For the text-containing cell, return its midpoint in [x, y] coordinate format. 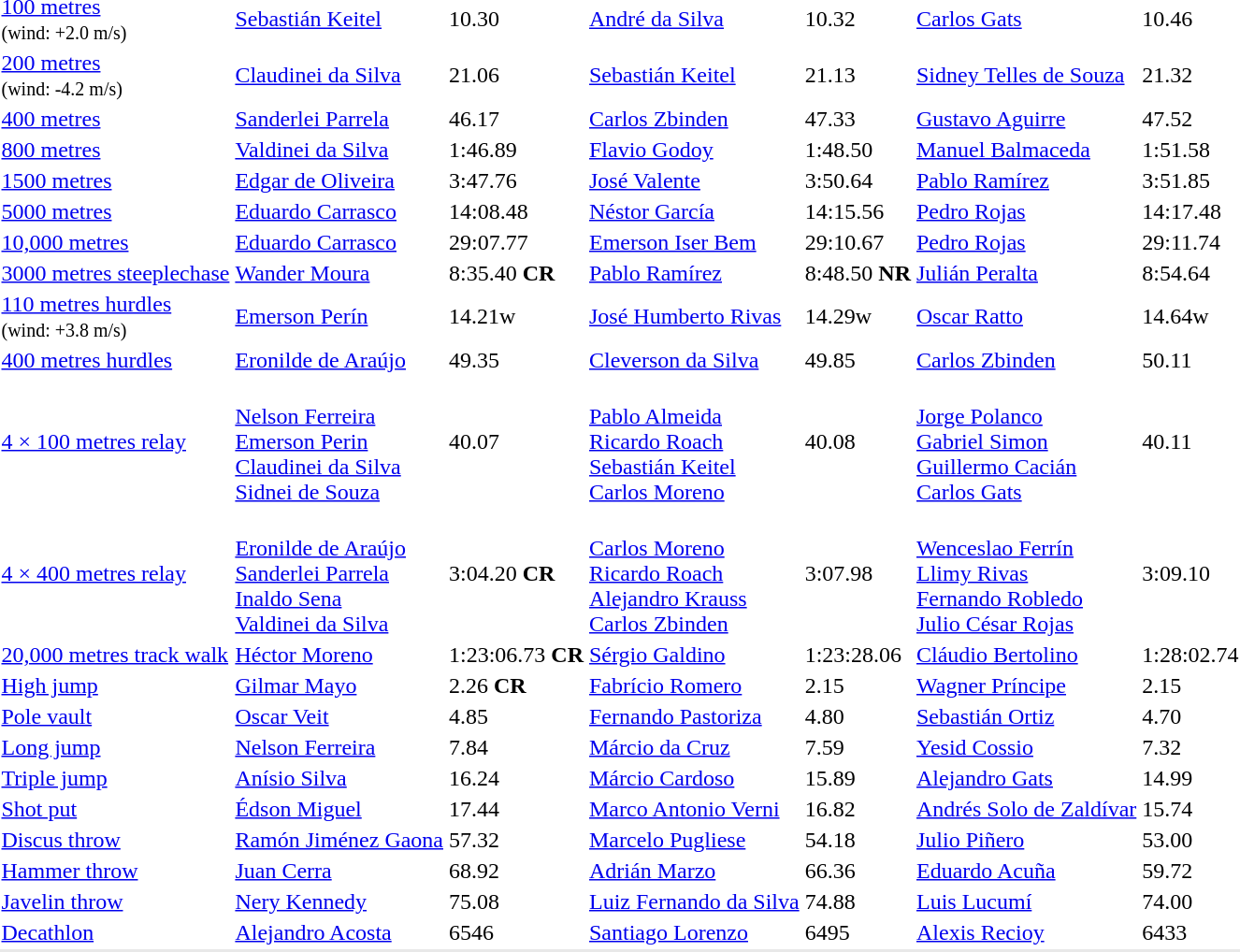
4.85 [516, 716]
Alejandro Acosta [339, 932]
1:23:28.06 [858, 655]
Santiago Lorenzo [695, 932]
Javelin throw [116, 902]
47.52 [1190, 119]
6495 [858, 932]
16.24 [516, 778]
46.17 [516, 119]
21.06 [516, 75]
3:07.98 [858, 573]
Claudinei da Silva [339, 75]
50.11 [1190, 360]
Pole vault [116, 716]
16.82 [858, 809]
59.72 [1190, 871]
Luiz Fernando da Silva [695, 902]
3:47.76 [516, 180]
3:50.64 [858, 180]
200 metres(wind: -4.2 m/s) [116, 75]
29:11.74 [1190, 242]
Anísio Silva [339, 778]
Marcelo Pugliese [695, 840]
14.64w [1190, 316]
Néstor García [695, 211]
Discus throw [116, 840]
Wander Moura [339, 273]
66.36 [858, 871]
Marco Antonio Verni [695, 809]
Cleverson da Silva [695, 360]
Cláudio Bertolino [1026, 655]
Andrés Solo de Zaldívar [1026, 809]
74.00 [1190, 902]
Wenceslao FerrínLlimy RivasFernando RobledoJulio César Rojas [1026, 573]
Alexis Recioy [1026, 932]
Gilmar Mayo [339, 685]
6546 [516, 932]
Yesid Cossio [1026, 747]
800 metres [116, 150]
3000 metres steeplechase [116, 273]
Sidney Telles de Souza [1026, 75]
7.32 [1190, 747]
4 × 100 metres relay [116, 441]
Pablo AlmeidaRicardo RoachSebastián KeitelCarlos Moreno [695, 441]
10,000 metres [116, 242]
21.32 [1190, 75]
29:07.77 [516, 242]
47.33 [858, 119]
Sebastián Ortiz [1026, 716]
7.59 [858, 747]
Alejandro Gats [1026, 778]
5000 metres [116, 211]
29:10.67 [858, 242]
José Valente [695, 180]
Triple jump [116, 778]
Sanderlei Parrela [339, 119]
Edgar de Oliveira [339, 180]
Sérgio Galdino [695, 655]
Luis Lucumí [1026, 902]
53.00 [1190, 840]
4 × 400 metres relay [116, 573]
Shot put [116, 809]
Héctor Moreno [339, 655]
Julián Peralta [1026, 273]
40.08 [858, 441]
Manuel Balmaceda [1026, 150]
Wagner Príncipe [1026, 685]
1:28:02.74 [1190, 655]
400 metres [116, 119]
8:54.64 [1190, 273]
Eronilde de AraújoSanderlei ParrelaInaldo SenaValdinei da Silva [339, 573]
High jump [116, 685]
3:51.85 [1190, 180]
1:48.50 [858, 150]
Flavio Godoy [695, 150]
Oscar Ratto [1026, 316]
21.13 [858, 75]
14.99 [1190, 778]
14.29w [858, 316]
20,000 metres track walk [116, 655]
57.32 [516, 840]
Emerson Iser Bem [695, 242]
49.85 [858, 360]
15.89 [858, 778]
Nelson FerreiraEmerson PerinClaudinei da SilvaSidnei de Souza [339, 441]
400 metres hurdles [116, 360]
17.44 [516, 809]
Fabrício Romero [695, 685]
14.21w [516, 316]
14:08.48 [516, 211]
4.70 [1190, 716]
Julio Piñero [1026, 840]
Ramón Jiménez Gaona [339, 840]
1:23:06.73 CR [516, 655]
8:48.50 NR [858, 273]
Jorge PolancoGabriel SimonGuillermo CaciánCarlos Gats [1026, 441]
José Humberto Rivas [695, 316]
6433 [1190, 932]
Fernando Pastoriza [695, 716]
3:09.10 [1190, 573]
49.35 [516, 360]
4.80 [858, 716]
8:35.40 CR [516, 273]
68.92 [516, 871]
14:17.48 [1190, 211]
Hammer throw [116, 871]
7.84 [516, 747]
1500 metres [116, 180]
75.08 [516, 902]
Nelson Ferreira [339, 747]
54.18 [858, 840]
110 metres hurdles(wind: +3.8 m/s) [116, 316]
Márcio Cardoso [695, 778]
40.11 [1190, 441]
Adrián Marzo [695, 871]
1:51.58 [1190, 150]
40.07 [516, 441]
Long jump [116, 747]
3:04.20 CR [516, 573]
Édson Miguel [339, 809]
Eronilde de Araújo [339, 360]
2.26 CR [516, 685]
Carlos MorenoRicardo RoachAlejandro KraussCarlos Zbinden [695, 573]
Valdinei da Silva [339, 150]
15.74 [1190, 809]
14:15.56 [858, 211]
Sebastián Keitel [695, 75]
Gustavo Aguirre [1026, 119]
Decathlon [116, 932]
Emerson Perín [339, 316]
Nery Kennedy [339, 902]
Juan Cerra [339, 871]
Oscar Veit [339, 716]
74.88 [858, 902]
1:46.89 [516, 150]
Márcio da Cruz [695, 747]
Eduardo Acuña [1026, 871]
